Detect which cell encompasses the target text, then output its (X, Y) center coordinate. 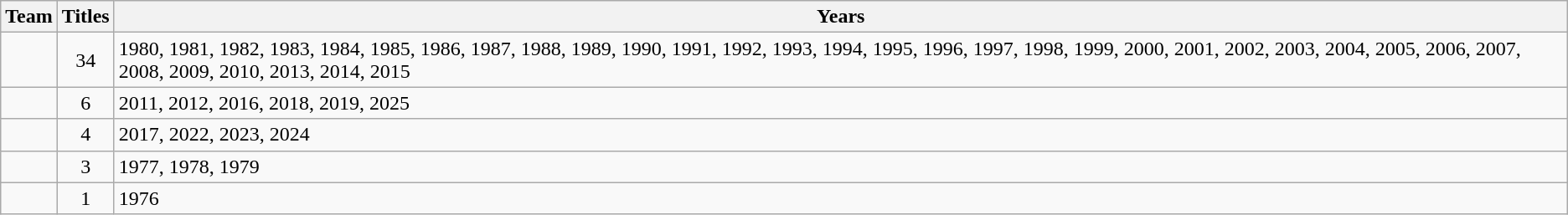
Titles (85, 17)
2017, 2022, 2023, 2024 (841, 135)
3 (85, 166)
Team (29, 17)
1976 (841, 198)
4 (85, 135)
1 (85, 198)
34 (85, 60)
6 (85, 103)
2011, 2012, 2016, 2018, 2019, 2025 (841, 103)
1977, 1978, 1979 (841, 166)
Years (841, 17)
